Identify which cell holds the provided text, then report its [x, y] central coordinate. 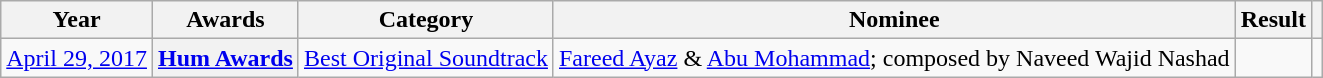
Awards [225, 20]
Year [77, 20]
Fareed Ayaz & Abu Mohammad; composed by Naveed Wajid Nashad [894, 58]
Hum Awards [225, 58]
Category [426, 20]
Nominee [894, 20]
Best Original Soundtrack [426, 58]
April 29, 2017 [77, 58]
Result [1273, 20]
